Return [x, y] of the center of cell containing provided text 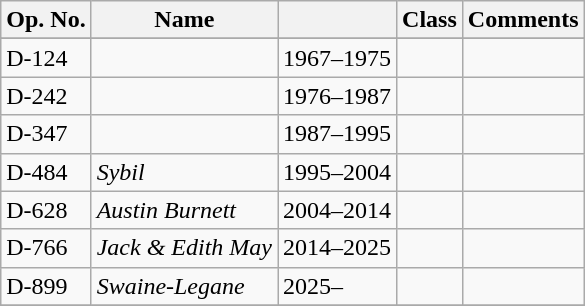
2025– [338, 286]
D-628 [46, 210]
1987–1995 [338, 134]
Austin Burnett [184, 210]
D-124 [46, 58]
1976–1987 [338, 96]
D-347 [46, 134]
D-484 [46, 172]
Name [184, 20]
1967–1975 [338, 58]
D-766 [46, 248]
Comments [523, 20]
Sybil [184, 172]
2014–2025 [338, 248]
Jack & Edith May [184, 248]
2004–2014 [338, 210]
D-242 [46, 96]
Swaine-Legane [184, 286]
Class [430, 20]
1995–2004 [338, 172]
Op. No. [46, 20]
D-899 [46, 286]
